Search for the cell housing the specified text and yield its [X, Y] center coordinate. 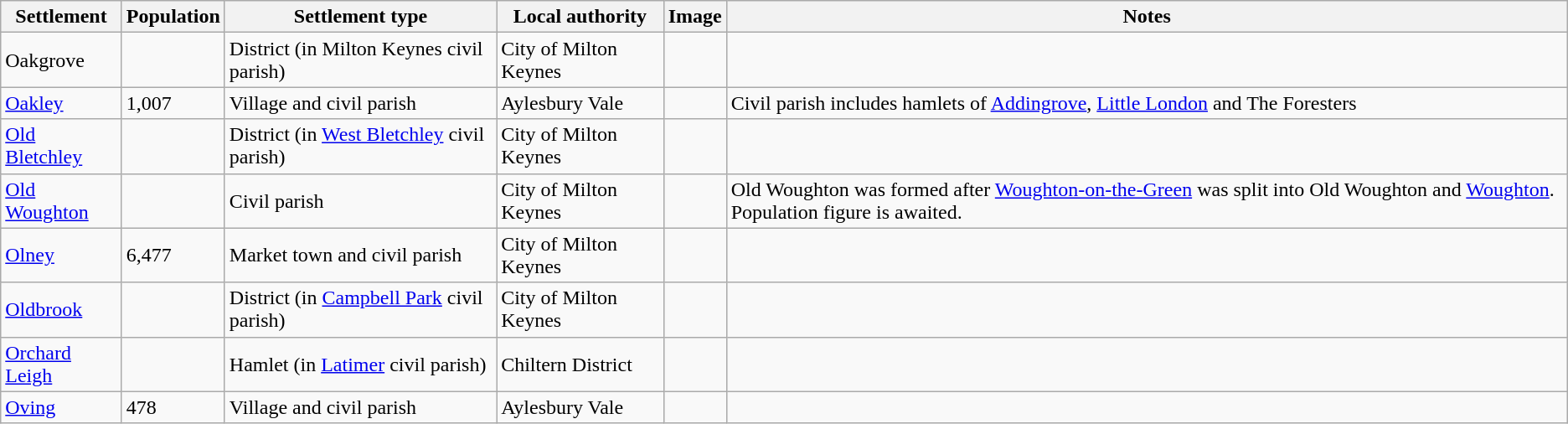
District (in Milton Keynes civil parish) [360, 60]
District (in West Bletchley civil parish) [360, 146]
Settlement [61, 17]
Old Woughton was formed after Woughton-on-the-Green was split into Old Woughton and Woughton. Population figure is awaited. [1147, 201]
Orchard Leigh [61, 364]
Oving [61, 407]
Old Woughton [61, 201]
Civil parish [360, 201]
Olney [61, 255]
Oldbrook [61, 310]
District (in Campbell Park civil parish) [360, 310]
Civil parish includes hamlets of Addingrove, Little London and The Foresters [1147, 103]
Oakgrove [61, 60]
Chiltern District [580, 364]
Population [173, 17]
1,007 [173, 103]
Notes [1147, 17]
Market town and civil parish [360, 255]
Local authority [580, 17]
Settlement type [360, 17]
Hamlet (in Latimer civil parish) [360, 364]
478 [173, 407]
6,477 [173, 255]
Old Bletchley [61, 146]
Image [695, 17]
Oakley [61, 103]
